Find where the given text appears and provide that cell's center as [X, Y] coordinate. 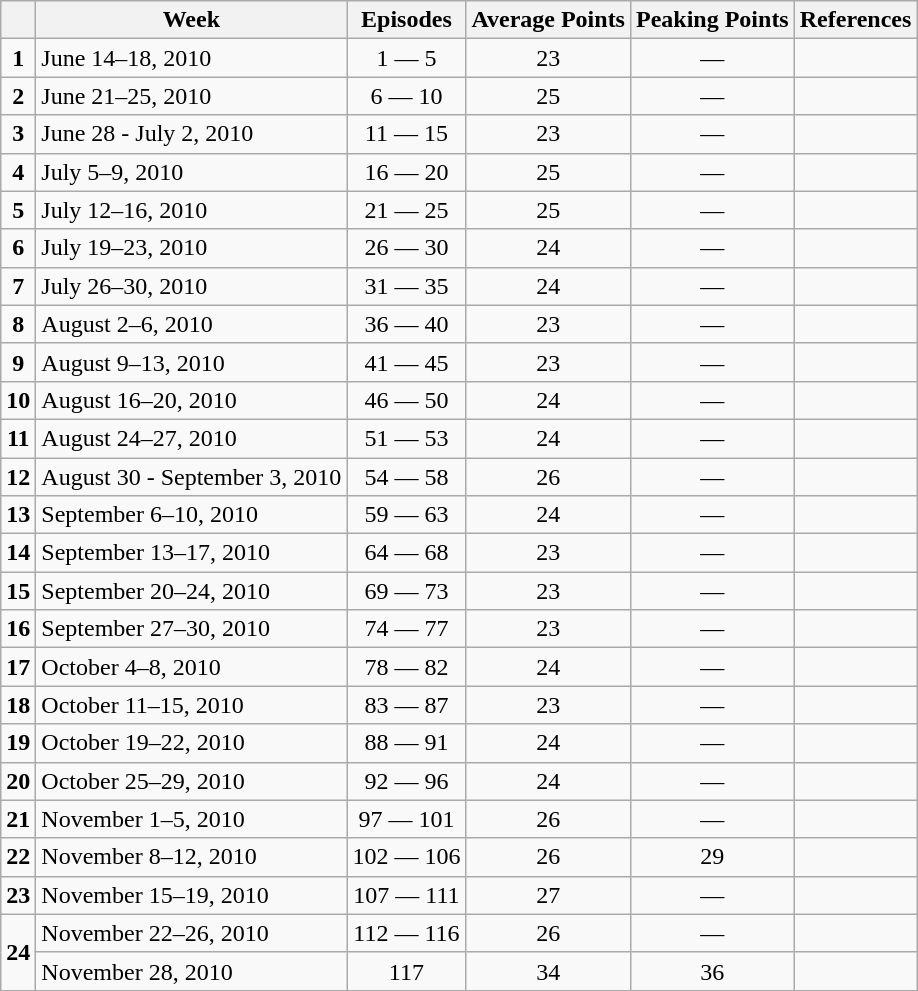
November 8–12, 2010 [192, 857]
21 [18, 819]
November 28, 2010 [192, 971]
12 [18, 477]
59 — 63 [406, 515]
July 19–23, 2010 [192, 248]
August 24–27, 2010 [192, 438]
References [856, 20]
16 [18, 629]
July 5–9, 2010 [192, 172]
117 [406, 971]
88 — 91 [406, 743]
August 9–13, 2010 [192, 362]
November 22–26, 2010 [192, 933]
November 1–5, 2010 [192, 819]
69 — 73 [406, 591]
November 15–19, 2010 [192, 895]
83 — 87 [406, 705]
August 30 - September 3, 2010 [192, 477]
14 [18, 553]
51 — 53 [406, 438]
10 [18, 400]
107 — 111 [406, 895]
64 — 68 [406, 553]
13 [18, 515]
19 [18, 743]
18 [18, 705]
Peaking Points [712, 20]
June 21–25, 2010 [192, 96]
36 — 40 [406, 324]
21 — 25 [406, 210]
17 [18, 667]
Average Points [548, 20]
29 [712, 857]
October 25–29, 2010 [192, 781]
15 [18, 591]
11 [18, 438]
June 28 - July 2, 2010 [192, 134]
8 [18, 324]
11 — 15 [406, 134]
9 [18, 362]
20 [18, 781]
4 [18, 172]
5 [18, 210]
3 [18, 134]
78 — 82 [406, 667]
27 [548, 895]
54 — 58 [406, 477]
2 [18, 96]
September 13–17, 2010 [192, 553]
June 14–18, 2010 [192, 58]
6 — 10 [406, 96]
September 27–30, 2010 [192, 629]
September 20–24, 2010 [192, 591]
September 6–10, 2010 [192, 515]
97 — 101 [406, 819]
August 2–6, 2010 [192, 324]
26 — 30 [406, 248]
Episodes [406, 20]
41 — 45 [406, 362]
16 — 20 [406, 172]
July 26–30, 2010 [192, 286]
October 4–8, 2010 [192, 667]
7 [18, 286]
36 [712, 971]
1 [18, 58]
July 12–16, 2010 [192, 210]
102 — 106 [406, 857]
31 — 35 [406, 286]
August 16–20, 2010 [192, 400]
1 — 5 [406, 58]
74 — 77 [406, 629]
92 — 96 [406, 781]
22 [18, 857]
46 — 50 [406, 400]
October 11–15, 2010 [192, 705]
112 — 116 [406, 933]
6 [18, 248]
October 19–22, 2010 [192, 743]
Week [192, 20]
34 [548, 971]
